Search for the cell housing the specified text and yield its [X, Y] center coordinate. 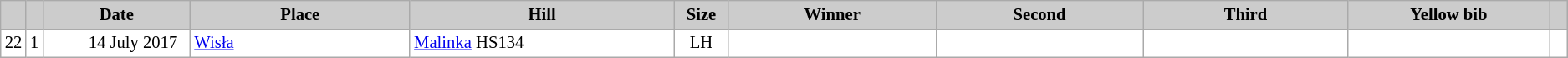
Wisła [299, 43]
Winner [832, 14]
LH [701, 43]
Date [116, 14]
Place [299, 14]
1 [34, 43]
14 July 2017 [116, 43]
Second [1039, 14]
Hill [542, 14]
Size [701, 14]
Malinka HS134 [542, 43]
Third [1246, 14]
22 [13, 43]
Yellow bib [1448, 14]
